Extract the (x, y) coordinate from the center of the cell holding the provided text.  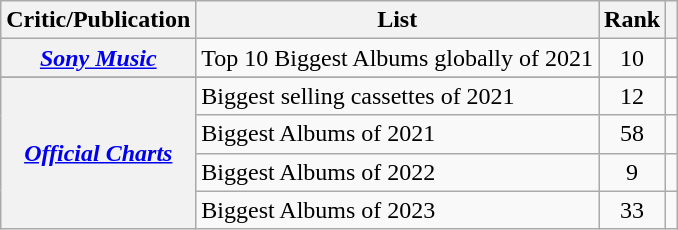
58 (632, 134)
Top 10 Biggest Albums globally of 2021 (398, 58)
Rank (632, 20)
10 (632, 58)
List (398, 20)
Biggest Albums of 2021 (398, 134)
Biggest Albums of 2022 (398, 172)
Sony Music (98, 58)
Official Charts (98, 153)
12 (632, 96)
Critic/Publication (98, 20)
Biggest Albums of 2023 (398, 210)
33 (632, 210)
Biggest selling cassettes of 2021 (398, 96)
9 (632, 172)
